Detect which cell encompasses the target text, then output its [x, y] center coordinate. 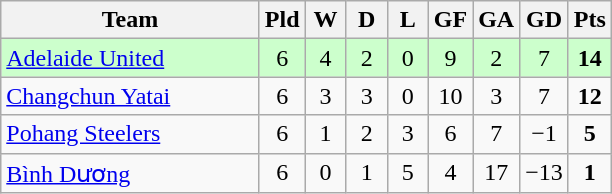
−1 [544, 134]
Pld [282, 20]
−13 [544, 173]
Adelaide United [130, 58]
9 [450, 58]
17 [496, 173]
12 [590, 96]
GA [496, 20]
10 [450, 96]
GD [544, 20]
Changchun Yatai [130, 96]
Pohang Steelers [130, 134]
Team [130, 20]
14 [590, 58]
Pts [590, 20]
W [326, 20]
L [408, 20]
GF [450, 20]
Bình Dương [130, 173]
D [366, 20]
